Find where the given text appears and provide that cell's center as (X, Y) coordinate. 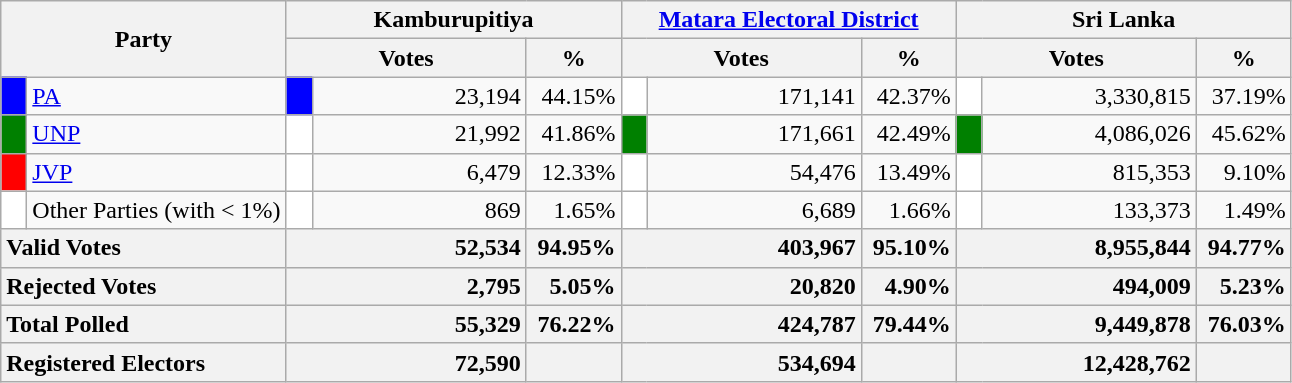
1.66% (908, 210)
1.65% (574, 210)
37.19% (1244, 96)
PA (156, 96)
2,795 (406, 286)
6,479 (419, 172)
4.90% (908, 286)
403,967 (741, 248)
23,194 (419, 96)
815,353 (1089, 172)
44.15% (574, 96)
9.10% (1244, 172)
JVP (156, 172)
94.77% (1244, 248)
Registered Electors (144, 362)
12.33% (574, 172)
8,955,844 (1076, 248)
171,141 (754, 96)
Matara Electoral District (788, 20)
55,329 (406, 324)
6,689 (754, 210)
95.10% (908, 248)
5.23% (1244, 286)
72,590 (406, 362)
1.49% (1244, 210)
133,373 (1089, 210)
76.03% (1244, 324)
52,534 (406, 248)
42.37% (908, 96)
Total Polled (144, 324)
Party (144, 39)
20,820 (741, 286)
Valid Votes (144, 248)
21,992 (419, 134)
534,694 (741, 362)
869 (419, 210)
171,661 (754, 134)
Other Parties (with < 1%) (156, 210)
Sri Lanka (1124, 20)
Kamburupitiya (454, 20)
45.62% (1244, 134)
494,009 (1076, 286)
13.49% (908, 172)
94.95% (574, 248)
4,086,026 (1089, 134)
424,787 (741, 324)
Rejected Votes (144, 286)
54,476 (754, 172)
9,449,878 (1076, 324)
UNP (156, 134)
42.49% (908, 134)
79.44% (908, 324)
76.22% (574, 324)
5.05% (574, 286)
3,330,815 (1089, 96)
12,428,762 (1076, 362)
41.86% (574, 134)
